Scan for the cell matching the given text and deliver its (x, y) coordinate at center. 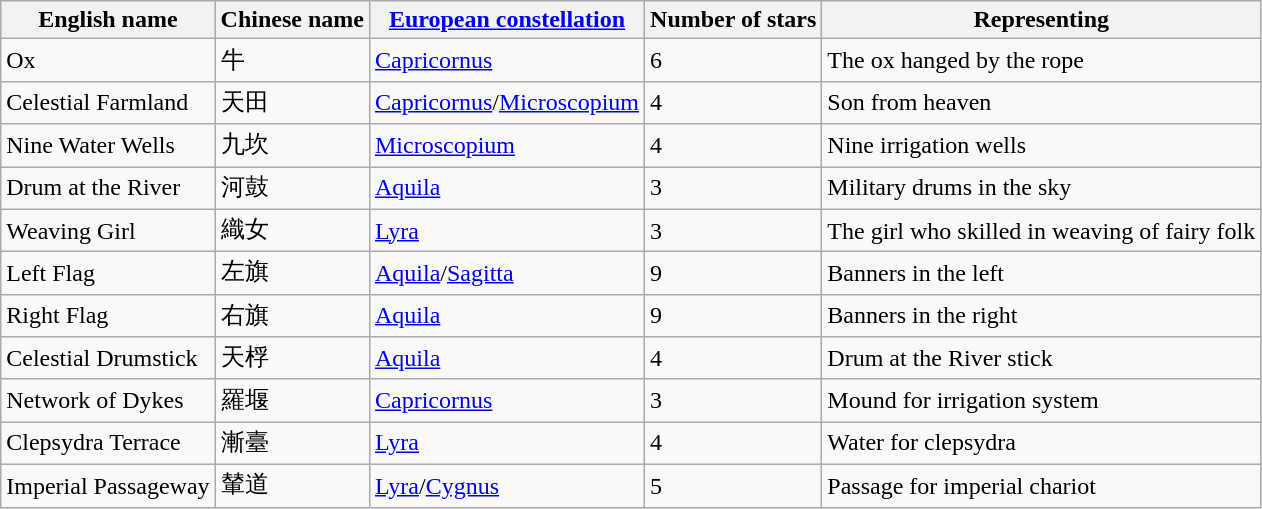
天桴 (292, 358)
Left Flag (108, 274)
Network of Dykes (108, 400)
Right Flag (108, 316)
Son from heaven (1042, 102)
Drum at the River (108, 188)
Water for clepsydra (1042, 444)
牛 (292, 60)
Weaving Girl (108, 230)
Ox (108, 60)
The girl who skilled in weaving of fairy folk (1042, 230)
The ox hanged by the rope (1042, 60)
Banners in the right (1042, 316)
Clepsydra Terrace (108, 444)
Lyra/Cygnus (506, 486)
九坎 (292, 146)
右旗 (292, 316)
5 (734, 486)
6 (734, 60)
Imperial Passageway (108, 486)
Chinese name (292, 20)
天田 (292, 102)
輦道 (292, 486)
European constellation (506, 20)
羅堰 (292, 400)
Celestial Farmland (108, 102)
Drum at the River stick (1042, 358)
Mound for irrigation system (1042, 400)
Aquila/Sagitta (506, 274)
Banners in the left (1042, 274)
Celestial Drumstick (108, 358)
Nine irrigation wells (1042, 146)
Passage for imperial chariot (1042, 486)
漸臺 (292, 444)
Nine Water Wells (108, 146)
Capricornus/Microscopium (506, 102)
河鼓 (292, 188)
Microscopium (506, 146)
Number of stars (734, 20)
左旗 (292, 274)
Representing (1042, 20)
English name (108, 20)
Military drums in the sky (1042, 188)
織女 (292, 230)
